Pinpoint the cell where the given text exists, returning its [x, y] midpoint coordinate. 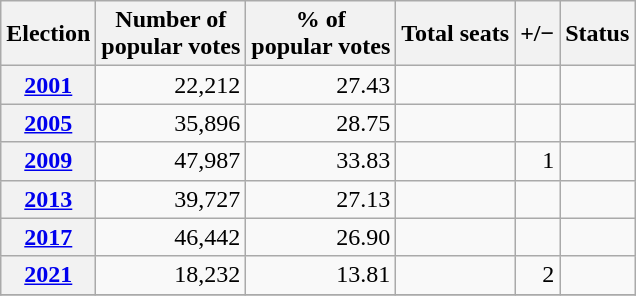
33.83 [321, 161]
2013 [48, 199]
Election [48, 34]
18,232 [171, 275]
2009 [48, 161]
1 [538, 161]
2017 [48, 237]
Status [598, 34]
35,896 [171, 123]
39,727 [171, 199]
2005 [48, 123]
27.43 [321, 85]
47,987 [171, 161]
Total seats [456, 34]
Number ofpopular votes [171, 34]
22,212 [171, 85]
2001 [48, 85]
27.13 [321, 199]
13.81 [321, 275]
46,442 [171, 237]
26.90 [321, 237]
% ofpopular votes [321, 34]
28.75 [321, 123]
2021 [48, 275]
+/− [538, 34]
2 [538, 275]
